Pinpoint the cell where the given text exists, returning its (x, y) midpoint coordinate. 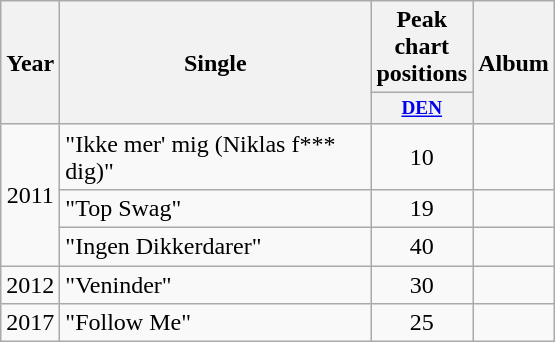
DEN (422, 109)
Album (514, 63)
"Ikke mer' mig (Niklas f*** dig)" (216, 156)
Peak chart positions (422, 47)
"Follow Me" (216, 323)
10 (422, 156)
25 (422, 323)
2012 (30, 285)
"Top Swag" (216, 209)
19 (422, 209)
2017 (30, 323)
30 (422, 285)
40 (422, 247)
"Ingen Dikkerdarer" (216, 247)
Single (216, 63)
Year (30, 63)
2011 (30, 194)
"Veninder" (216, 285)
